Search for the cell housing the specified text and yield its (X, Y) center coordinate. 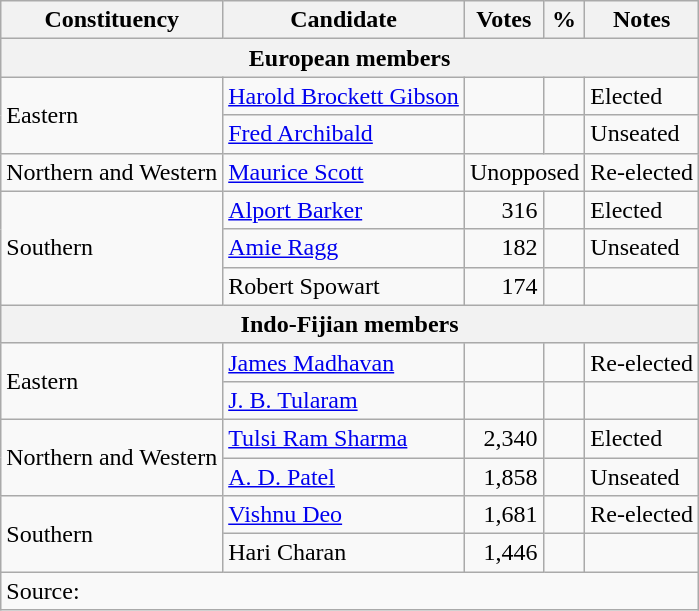
European members (350, 58)
Vishnu Deo (344, 515)
1,858 (504, 477)
316 (504, 210)
J. B. Tularam (344, 400)
% (564, 20)
2,340 (504, 438)
174 (504, 286)
A. D. Patel (344, 477)
Fred Archibald (344, 134)
Amie Ragg (344, 248)
Tulsi Ram Sharma (344, 438)
Maurice Scott (344, 172)
Candidate (344, 20)
Votes (504, 20)
1,681 (504, 515)
182 (504, 248)
Constituency (112, 20)
Hari Charan (344, 553)
Robert Spowart (344, 286)
James Madhavan (344, 362)
Unopposed (524, 172)
Alport Barker (344, 210)
1,446 (504, 553)
Harold Brockett Gibson (344, 96)
Source: (350, 591)
Notes (642, 20)
Indo-Fijian members (350, 324)
